Capture the cell that displays the provided text and extract its (x, y) central coordinate. 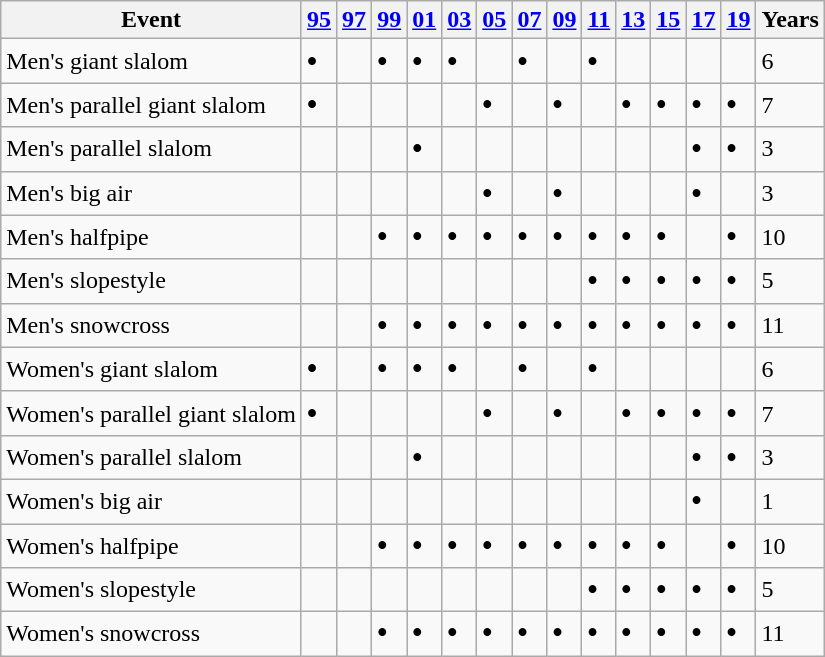
Men's big air (152, 193)
Men's parallel giant slalom (152, 105)
97 (354, 20)
13 (634, 20)
15 (668, 20)
Women's parallel giant slalom (152, 413)
Men's halfpipe (152, 237)
Event (152, 20)
Men's slopestyle (152, 281)
Women's slopestyle (152, 590)
19 (738, 20)
1 (790, 501)
Women's big air (152, 501)
99 (390, 20)
Men's giant slalom (152, 61)
03 (460, 20)
Men's parallel slalom (152, 149)
Years (790, 20)
09 (564, 20)
Men's snowcross (152, 325)
01 (424, 20)
07 (530, 20)
17 (704, 20)
Women's giant slalom (152, 369)
Women's snowcross (152, 634)
Women's parallel slalom (152, 457)
Women's halfpipe (152, 546)
95 (318, 20)
05 (494, 20)
